For the text-containing cell, return its midpoint in [X, Y] coordinate format. 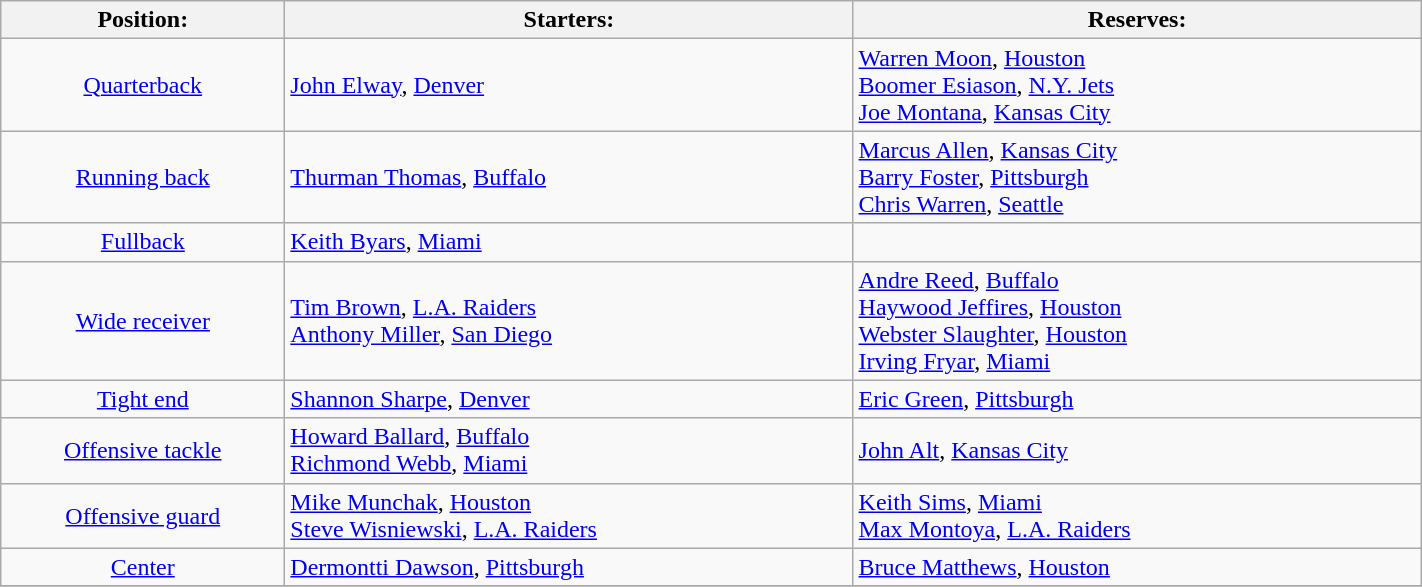
Howard Ballard, Buffalo Richmond Webb, Miami [569, 450]
Fullback [143, 242]
Starters: [569, 20]
Offensive tackle [143, 450]
Wide receiver [143, 320]
Shannon Sharpe, Denver [569, 399]
Bruce Matthews, Houston [1137, 567]
Eric Green, Pittsburgh [1137, 399]
Tim Brown, L.A. Raiders Anthony Miller, San Diego [569, 320]
Andre Reed, Buffalo Haywood Jeffires, Houston Webster Slaughter, Houston Irving Fryar, Miami [1137, 320]
Dermontti Dawson, Pittsburgh [569, 567]
Running back [143, 177]
Keith Sims, Miami Max Montoya, L.A. Raiders [1137, 516]
Center [143, 567]
Quarterback [143, 85]
Offensive guard [143, 516]
Tight end [143, 399]
John Elway, Denver [569, 85]
John Alt, Kansas City [1137, 450]
Marcus Allen, Kansas City Barry Foster, Pittsburgh Chris Warren, Seattle [1137, 177]
Reserves: [1137, 20]
Warren Moon, Houston Boomer Esiason, N.Y. Jets Joe Montana, Kansas City [1137, 85]
Keith Byars, Miami [569, 242]
Thurman Thomas, Buffalo [569, 177]
Position: [143, 20]
Mike Munchak, Houston Steve Wisniewski, L.A. Raiders [569, 516]
